For the text-containing cell, return its midpoint in [X, Y] coordinate format. 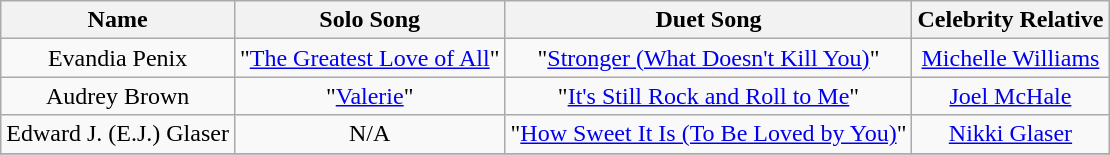
"Stronger (What Doesn't Kill You)" [708, 58]
Joel McHale [1010, 96]
Name [118, 20]
Duet Song [708, 20]
"The Greatest Love of All" [370, 58]
Solo Song [370, 20]
Celebrity Relative [1010, 20]
Evandia Penix [118, 58]
Edward J. (E.J.) Glaser [118, 134]
Michelle Williams [1010, 58]
N/A [370, 134]
Audrey Brown [118, 96]
"Valerie" [370, 96]
"How Sweet It Is (To Be Loved by You)" [708, 134]
"It's Still Rock and Roll to Me" [708, 96]
Nikki Glaser [1010, 134]
